Provide the (x, y) coordinate of the cell's center where the given text is located.  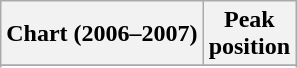
Peakposition (249, 34)
Chart (2006–2007) (102, 34)
